Identify which cell holds the provided text, then report its (X, Y) central coordinate. 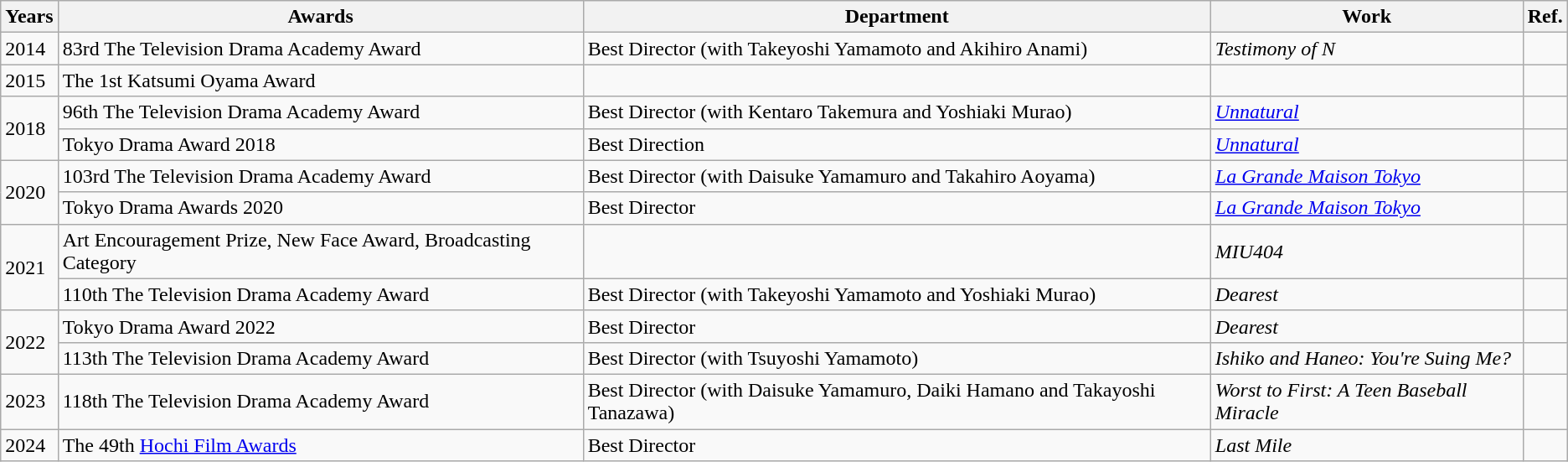
Tokyo Drama Awards 2020 (320, 208)
110th The Television Drama Academy Award (320, 294)
83rd The Television Drama Academy Award (320, 49)
Awards (320, 17)
2015 (29, 80)
Ishiko and Haneo: You're Suing Me? (1367, 358)
2022 (29, 342)
The 1st Katsumi Oyama Award (320, 80)
96th The Television Drama Academy Award (320, 112)
118th The Television Drama Academy Award (320, 401)
Best Director (with Daisuke Yamamuro and Takahiro Aoyama) (896, 176)
2020 (29, 192)
Best Director (with Daisuke Yamamuro, Daiki Hamano and Takayoshi Tanazawa) (896, 401)
Best Director (with Tsuyoshi Yamamoto) (896, 358)
Best Director (with Kentaro Takemura and Yoshiaki Murao) (896, 112)
Last Mile (1367, 445)
Best Director (with Takeyoshi Yamamoto and Akihiro Anami) (896, 49)
Worst to First: A Teen Baseball Miracle (1367, 401)
103rd The Television Drama Academy Award (320, 176)
The 49th Hochi Film Awards (320, 445)
2014 (29, 49)
Art Encouragement Prize, New Face Award, Broadcasting Category (320, 252)
Tokyo Drama Award 2022 (320, 326)
2024 (29, 445)
2018 (29, 128)
MIU404 (1367, 252)
2023 (29, 401)
Work (1367, 17)
2021 (29, 267)
Tokyo Drama Award 2018 (320, 144)
Years (29, 17)
Best Direction (896, 144)
Department (896, 17)
Best Director (with Takeyoshi Yamamoto and Yoshiaki Murao) (896, 294)
Testimony of N (1367, 49)
Ref. (1545, 17)
113th The Television Drama Academy Award (320, 358)
